Capture the cell that displays the provided text and extract its [x, y] central coordinate. 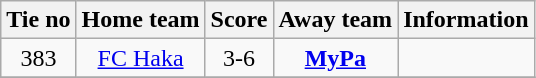
383 [38, 58]
FC Haka [140, 58]
MyPa [336, 58]
Tie no [38, 20]
Away team [336, 20]
Information [466, 20]
3-6 [239, 58]
Home team [140, 20]
Score [239, 20]
